Locate the cell with the specified text and output its [X, Y] center coordinate. 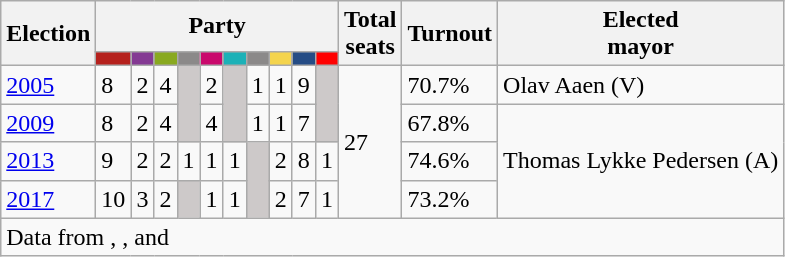
Thomas Lykke Pedersen (A) [641, 161]
Electedmayor [641, 34]
Election [48, 34]
2009 [48, 123]
3 [142, 199]
Turnout [450, 34]
27 [370, 142]
70.7% [450, 85]
10 [114, 199]
2005 [48, 85]
Data from , , and [392, 237]
2013 [48, 161]
73.2% [450, 199]
Olav Aaen (V) [641, 85]
2017 [48, 199]
67.8% [450, 123]
74.6% [450, 161]
Party [218, 26]
Totalseats [370, 34]
